Provide the [x, y] coordinate of the cell's center where the given text is located.  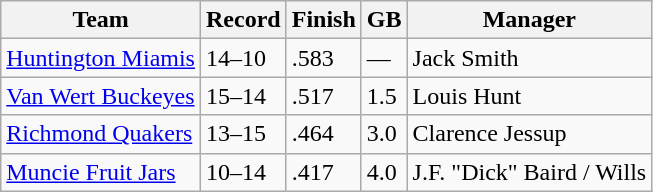
Richmond Quakers [101, 134]
10–14 [243, 172]
J.F. "Dick" Baird / Wills [530, 172]
Van Wert Buckeyes [101, 96]
1.5 [384, 96]
Record [243, 20]
.517 [324, 96]
14–10 [243, 58]
.464 [324, 134]
–– [384, 58]
.583 [324, 58]
4.0 [384, 172]
13–15 [243, 134]
Clarence Jessup [530, 134]
Muncie Fruit Jars [101, 172]
Jack Smith [530, 58]
.417 [324, 172]
Team [101, 20]
Finish [324, 20]
15–14 [243, 96]
Louis Hunt [530, 96]
3.0 [384, 134]
Manager [530, 20]
GB [384, 20]
Huntington Miamis [101, 58]
